Search for the cell housing the specified text and yield its (X, Y) center coordinate. 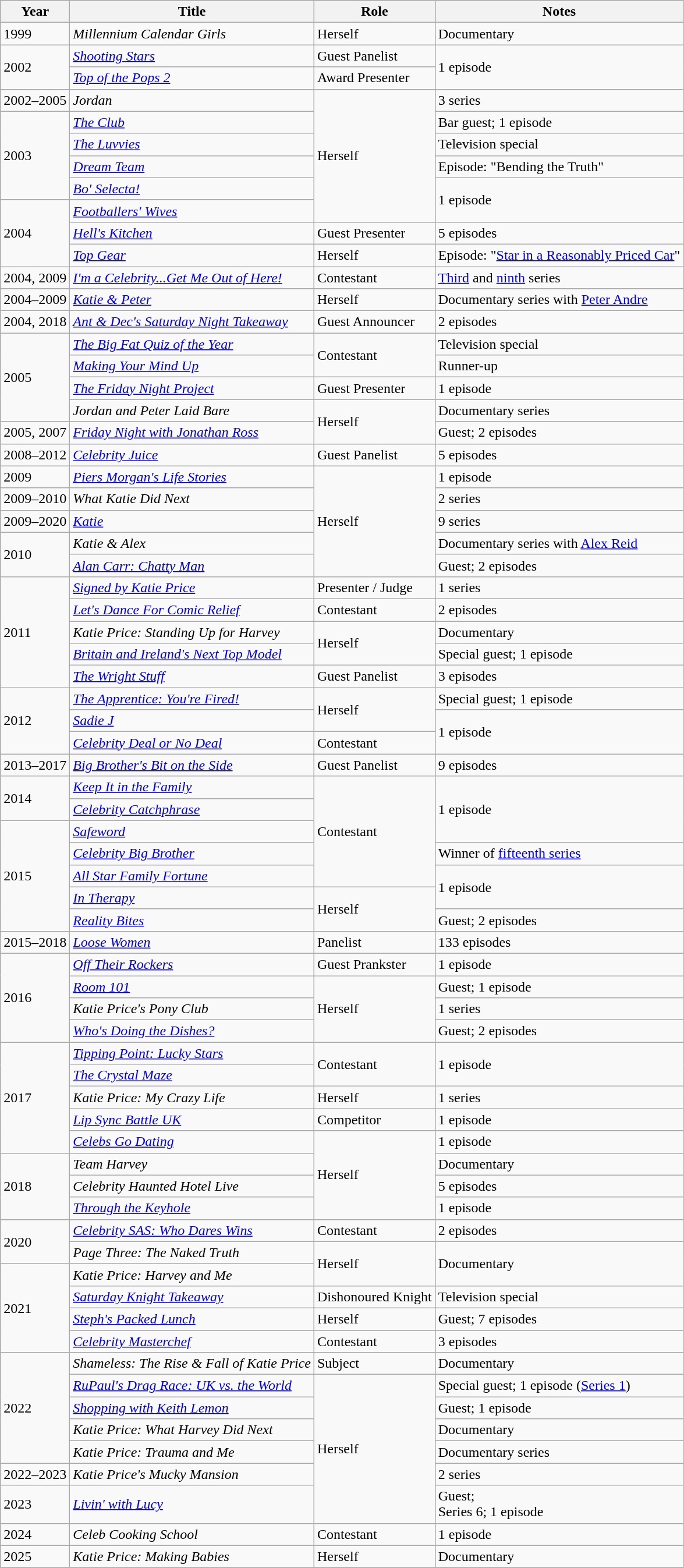
Presenter / Judge (374, 587)
Katie (192, 521)
Tipping Point: Lucky Stars (192, 1053)
Shameless: The Rise & Fall of Katie Price (192, 1364)
Winner of fifteenth series (559, 854)
Celebrity Catchphrase (192, 809)
133 episodes (559, 942)
Katie Price: Standing Up for Harvey (192, 632)
2013–2017 (35, 765)
The Luvvies (192, 144)
Subject (374, 1364)
Sadie J (192, 721)
2005, 2007 (35, 433)
2009–2020 (35, 521)
Celebrity Deal or No Deal (192, 743)
Millennium Calendar Girls (192, 34)
Signed by Katie Price (192, 587)
Jordan and Peter Laid Bare (192, 410)
2002 (35, 67)
Katie Price: Harvey and Me (192, 1275)
The Apprentice: You're Fired! (192, 699)
Documentary series with Alex Reid (559, 543)
Piers Morgan's Life Stories (192, 477)
Episode: "Bending the Truth" (559, 167)
2004, 2009 (35, 278)
Dishonoured Knight (374, 1297)
Shopping with Keith Lemon (192, 1408)
3 series (559, 100)
Third and ninth series (559, 278)
Notes (559, 12)
2021 (35, 1308)
2018 (35, 1186)
2022 (35, 1408)
RuPaul's Drag Race: UK vs. the World (192, 1386)
2004 (35, 233)
Celebrity SAS: Who Dares Wins (192, 1230)
2004–2009 (35, 300)
2023 (35, 1505)
The Wright Stuff (192, 677)
The Big Fat Quiz of the Year (192, 344)
Livin' with Lucy (192, 1505)
2009 (35, 477)
I'm a Celebrity...Get Me Out of Here! (192, 278)
2024 (35, 1534)
1999 (35, 34)
9 series (559, 521)
2004, 2018 (35, 322)
2015–2018 (35, 942)
2011 (35, 632)
2014 (35, 798)
2016 (35, 997)
The Friday Night Project (192, 388)
2012 (35, 721)
Guest; 7 episodes (559, 1319)
Dream Team (192, 167)
Katie Price: Making Babies (192, 1556)
2017 (35, 1098)
Katie Price: Trauma and Me (192, 1452)
Saturday Knight Takeaway (192, 1297)
Top of the Pops 2 (192, 78)
Ant & Dec's Saturday Night Takeaway (192, 322)
Room 101 (192, 987)
Footballers' Wives (192, 211)
Katie & Alex (192, 543)
Guest Announcer (374, 322)
2015 (35, 876)
2020 (35, 1241)
Britain and Ireland's Next Top Model (192, 654)
Jordan (192, 100)
Who's Doing the Dishes? (192, 1031)
Hell's Kitchen (192, 233)
Reality Bites (192, 920)
2003 (35, 155)
Bo' Selecta! (192, 189)
Episode: "Star in a Reasonably Priced Car" (559, 255)
Celebrity Masterchef (192, 1341)
2009–2010 (35, 499)
Steph's Packed Lunch (192, 1319)
Panelist (374, 942)
Top Gear (192, 255)
The Crystal Maze (192, 1075)
Making Your Mind Up (192, 366)
The Club (192, 122)
Loose Women (192, 942)
Katie Price: My Crazy Life (192, 1098)
What Katie Did Next (192, 499)
Katie Price: What Harvey Did Next (192, 1430)
Celebrity Big Brother (192, 854)
Special guest; 1 episode (Series 1) (559, 1386)
Katie Price's Pony Club (192, 1009)
Competitor (374, 1120)
Role (374, 12)
Shooting Stars (192, 56)
Runner-up (559, 366)
2022–2023 (35, 1474)
Katie & Peter (192, 300)
2008–2012 (35, 455)
2025 (35, 1556)
Guest Prankster (374, 964)
Page Three: The Naked Truth (192, 1252)
Alan Carr: Chatty Man (192, 565)
Lip Sync Battle UK (192, 1120)
Big Brother's Bit on the Side (192, 765)
Through the Keyhole (192, 1208)
In Therapy (192, 898)
Katie Price's Mucky Mansion (192, 1474)
Friday Night with Jonathan Ross (192, 433)
Celebrity Juice (192, 455)
Celeb Cooking School (192, 1534)
Off Their Rockers (192, 964)
Title (192, 12)
2002–2005 (35, 100)
Team Harvey (192, 1164)
Award Presenter (374, 78)
Bar guest; 1 episode (559, 122)
Celebrity Haunted Hotel Live (192, 1186)
Safeword (192, 831)
Documentary series with Peter Andre (559, 300)
9 episodes (559, 765)
2005 (35, 377)
Celebs Go Dating (192, 1142)
Year (35, 12)
Let's Dance For Comic Relief (192, 610)
Keep It in the Family (192, 787)
All Star Family Fortune (192, 876)
Guest;Series 6; 1 episode (559, 1505)
2010 (35, 554)
